Return the (X, Y) coordinate for the center point of the cell that contains the specified text.  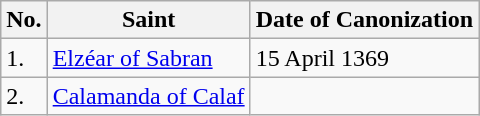
No. (24, 20)
2. (24, 96)
Elzéar of Sabran (148, 58)
15 April 1369 (364, 58)
1. (24, 58)
Date of Canonization (364, 20)
Saint (148, 20)
Calamanda of Calaf (148, 96)
